Provide the (x, y) coordinate of the cell's center where the given text is located.  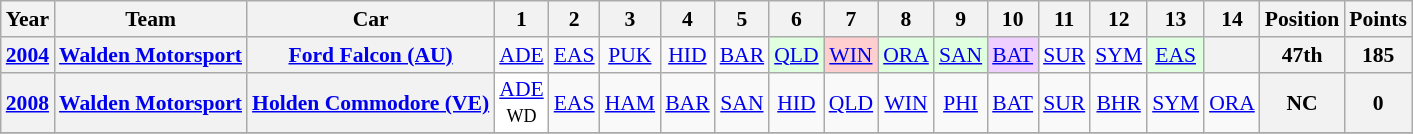
BHR (1118, 102)
Position (1302, 19)
5 (742, 19)
10 (1012, 19)
4 (688, 19)
14 (1232, 19)
PUK (630, 55)
NC (1302, 102)
Points (1378, 19)
Ford Falcon (AU) (370, 55)
11 (1064, 19)
7 (851, 19)
3 (630, 19)
Holden Commodore (VE) (370, 102)
Team (150, 19)
HAM (630, 102)
ADE (521, 55)
Year (28, 19)
2008 (28, 102)
2004 (28, 55)
13 (1176, 19)
12 (1118, 19)
8 (906, 19)
ADEWD (521, 102)
47th (1302, 55)
0 (1378, 102)
2 (574, 19)
1 (521, 19)
185 (1378, 55)
9 (960, 19)
Car (370, 19)
6 (796, 19)
PHI (960, 102)
